Scan for the cell matching the given text and deliver its [x, y] coordinate at center. 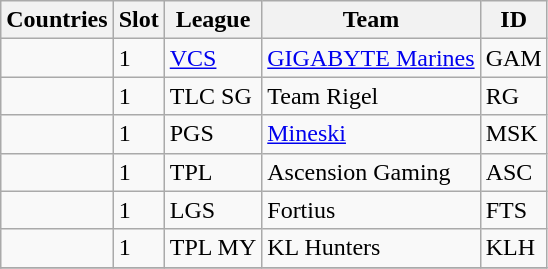
MSK [514, 134]
Countries [57, 20]
TPL [213, 172]
KLH [514, 248]
Mineski [371, 134]
KL Hunters [371, 248]
GAM [514, 58]
Slot [138, 20]
Team [371, 20]
TPL MY [213, 248]
Fortius [371, 210]
ID [514, 20]
FTS [514, 210]
GIGABYTE Marines [371, 58]
TLC SG [213, 96]
Ascension Gaming [371, 172]
League [213, 20]
ASC [514, 172]
Team Rigel [371, 96]
VCS [213, 58]
RG [514, 96]
PGS [213, 134]
LGS [213, 210]
